Find where the given text appears and provide that cell's center as [X, Y] coordinate. 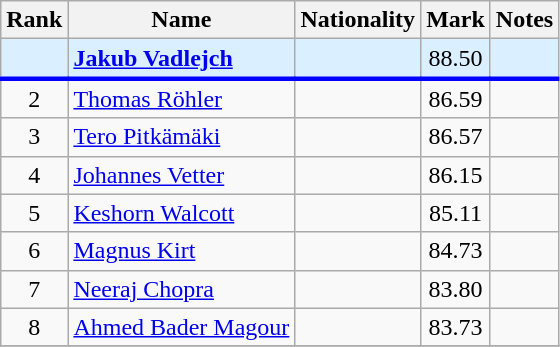
Rank [34, 20]
7 [34, 289]
86.57 [456, 137]
8 [34, 327]
86.59 [456, 98]
4 [34, 175]
Mark [456, 20]
Johannes Vetter [182, 175]
Magnus Kirt [182, 251]
Ahmed Bader Magour [182, 327]
5 [34, 213]
Name [182, 20]
6 [34, 251]
3 [34, 137]
85.11 [456, 213]
Nationality [358, 20]
Tero Pitkämäki [182, 137]
88.50 [456, 59]
Neeraj Chopra [182, 289]
84.73 [456, 251]
86.15 [456, 175]
83.73 [456, 327]
2 [34, 98]
Notes [524, 20]
Keshorn Walcott [182, 213]
Thomas Röhler [182, 98]
83.80 [456, 289]
Jakub Vadlejch [182, 59]
